For the text-containing cell, return its midpoint in (x, y) coordinate format. 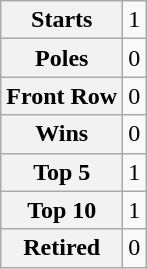
Retired (62, 248)
Top 10 (62, 210)
Wins (62, 134)
Top 5 (62, 172)
Poles (62, 58)
Front Row (62, 96)
Starts (62, 20)
